Return [X, Y] of the center of cell containing provided text 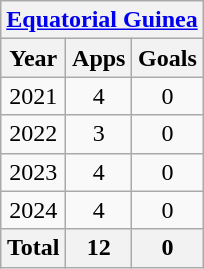
2021 [34, 96]
Equatorial Guinea [102, 20]
2023 [34, 172]
Goals [168, 58]
2024 [34, 210]
2022 [34, 134]
12 [99, 248]
Total [34, 248]
3 [99, 134]
Apps [99, 58]
Year [34, 58]
